Scan for the cell matching the given text and deliver its (X, Y) coordinate at center. 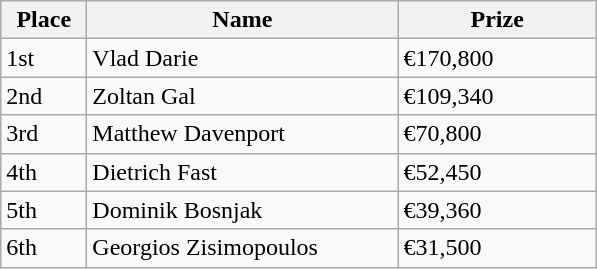
€170,800 (498, 58)
Dietrich Fast (242, 172)
Matthew Davenport (242, 134)
Georgios Zisimopoulos (242, 248)
€70,800 (498, 134)
3rd (44, 134)
Place (44, 20)
Name (242, 20)
6th (44, 248)
4th (44, 172)
Vlad Darie (242, 58)
€109,340 (498, 96)
5th (44, 210)
1st (44, 58)
2nd (44, 96)
€39,360 (498, 210)
€52,450 (498, 172)
€31,500 (498, 248)
Dominik Bosnjak (242, 210)
Prize (498, 20)
Zoltan Gal (242, 96)
